Identify which cell holds the provided text, then report its (x, y) central coordinate. 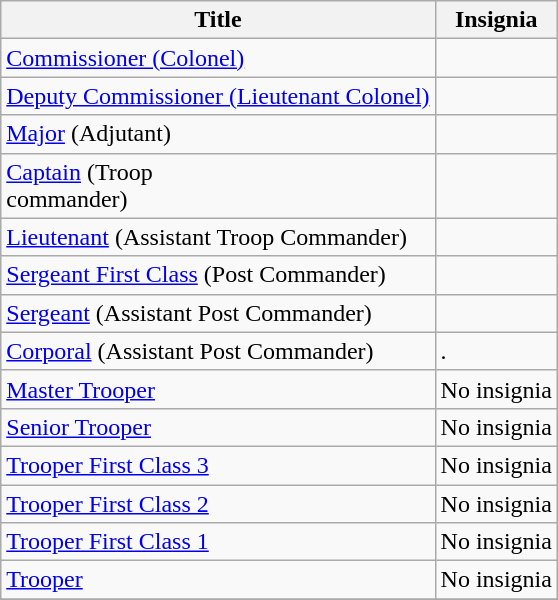
Trooper First Class 3 (218, 465)
Lieutenant (Assistant Troop Commander) (218, 237)
. (496, 351)
Insignia (496, 20)
Trooper (218, 580)
Deputy Commissioner (Lieutenant Colonel) (218, 96)
Sergeant (Assistant Post Commander) (218, 313)
Trooper First Class 2 (218, 503)
Master Trooper (218, 389)
Corporal (Assistant Post Commander) (218, 351)
Captain (Troopcommander) (218, 186)
Major (Adjutant) (218, 134)
Senior Trooper (218, 427)
Commissioner (Colonel) (218, 58)
Trooper First Class 1 (218, 542)
Sergeant First Class (Post Commander) (218, 275)
Title (218, 20)
